Detect which cell encompasses the target text, then output its [X, Y] center coordinate. 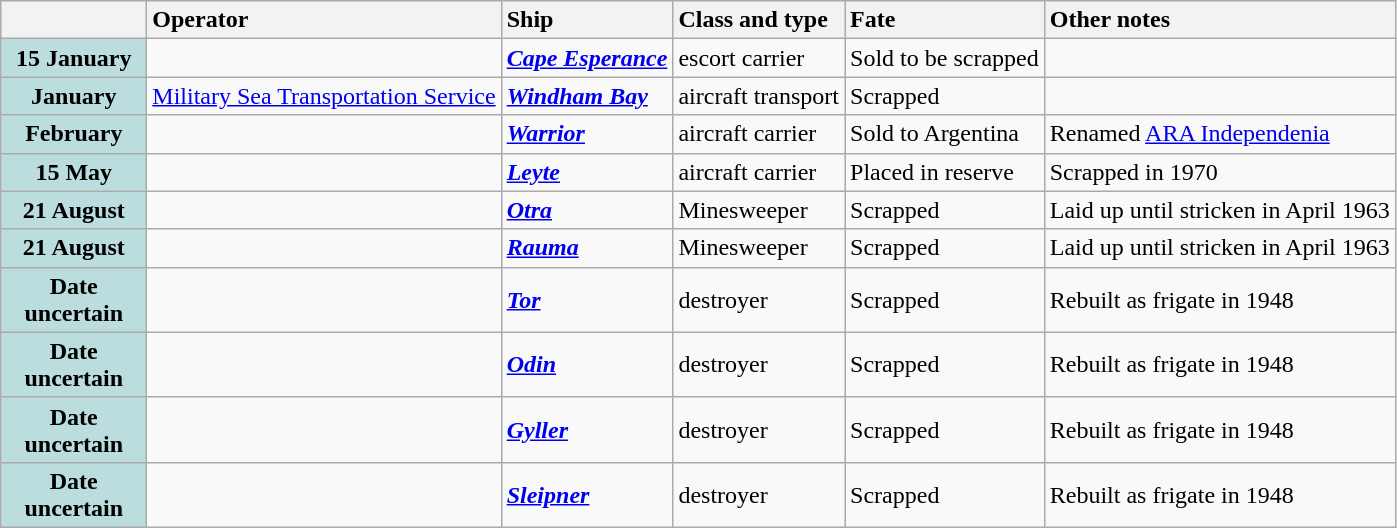
Military Sea Transportation Service [324, 96]
February [74, 134]
Other notes [1220, 20]
Sold to be scrapped [945, 58]
escort carrier [759, 58]
Placed in reserve [945, 172]
Sold to Argentina [945, 134]
Leyte [587, 172]
Fate [945, 20]
Renamed ARA Independenia [1220, 134]
aircraft transport [759, 96]
Warrior [587, 134]
Rauma [587, 248]
Cape Esperance [587, 58]
Odin [587, 364]
January [74, 96]
Class and type [759, 20]
Gyller [587, 430]
15 January [74, 58]
Otra [587, 210]
Ship [587, 20]
Sleipner [587, 494]
Operator [324, 20]
Tor [587, 300]
15 May [74, 172]
Scrapped in 1970 [1220, 172]
Windham Bay [587, 96]
